Extract the [X, Y] coordinate from the center of the cell holding the provided text.  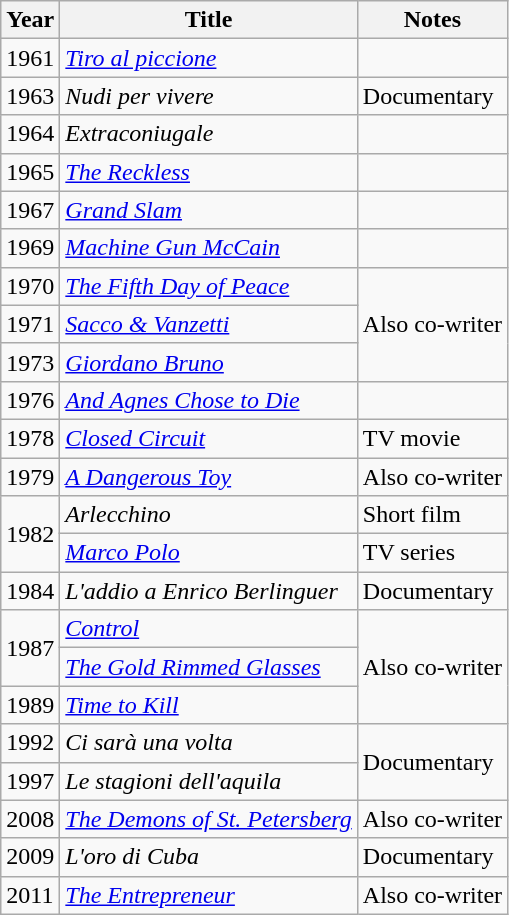
1984 [30, 591]
The Demons of St. Petersberg [208, 819]
1961 [30, 58]
Sacco & Vanzetti [208, 324]
And Agnes Chose to Die [208, 400]
TV series [432, 553]
Short film [432, 515]
1971 [30, 324]
1992 [30, 743]
1982 [30, 534]
Machine Gun McCain [208, 248]
Grand Slam [208, 210]
L'oro di Cuba [208, 857]
The Gold Rimmed Glasses [208, 667]
Nudi per vivere [208, 96]
Arlecchino [208, 515]
1979 [30, 477]
Control [208, 629]
2009 [30, 857]
1967 [30, 210]
Le stagioni dell'aquila [208, 781]
Notes [432, 20]
Marco Polo [208, 553]
1987 [30, 648]
1969 [30, 248]
1978 [30, 438]
The Entrepreneur [208, 895]
1976 [30, 400]
1973 [30, 362]
Ci sarà una volta [208, 743]
Title [208, 20]
Extraconiugale [208, 134]
The Fifth Day of Peace [208, 286]
1989 [30, 705]
2011 [30, 895]
1963 [30, 96]
1964 [30, 134]
1970 [30, 286]
1965 [30, 172]
2008 [30, 819]
Giordano Bruno [208, 362]
L'addio a Enrico Berlinguer [208, 591]
Closed Circuit [208, 438]
Time to Kill [208, 705]
A Dangerous Toy [208, 477]
Tiro al piccione [208, 58]
Year [30, 20]
TV movie [432, 438]
The Reckless [208, 172]
1997 [30, 781]
